Find where the given text appears and provide that cell's center as [X, Y] coordinate. 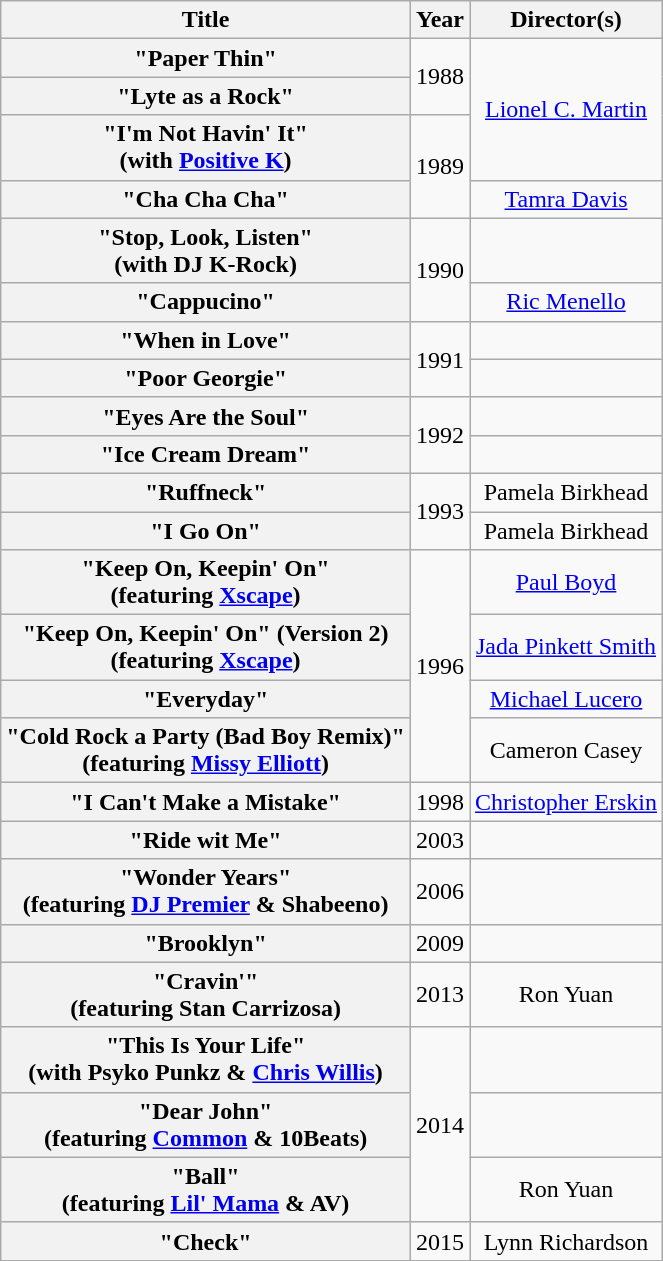
"Poor Georgie" [206, 378]
1991 [440, 359]
"Everyday" [206, 699]
2006 [440, 892]
"Wonder Years"(featuring DJ Premier & Shabeeno) [206, 892]
2015 [440, 1241]
2003 [440, 840]
1989 [440, 166]
"Cravin'" (featuring Stan Carrizosa) [206, 994]
"Eyes Are the Soul" [206, 416]
1996 [440, 666]
"Check" [206, 1241]
1988 [440, 77]
2013 [440, 994]
Lionel C. Martin [566, 110]
Title [206, 20]
"I Can't Make a Mistake" [206, 802]
1993 [440, 511]
"Dear John" (featuring Common & 10Beats) [206, 1124]
"This Is Your Life"(with Psyko Punkz & Chris Willis) [206, 1060]
1992 [440, 435]
"Ruffneck" [206, 492]
"Ride wit Me" [206, 840]
Lynn Richardson [566, 1241]
"Keep On, Keepin' On" (Version 2)(featuring Xscape) [206, 648]
"I'm Not Havin' It"(with Positive K) [206, 148]
"Brooklyn" [206, 943]
"Paper Thin" [206, 58]
"Ice Cream Dream" [206, 454]
Jada Pinkett Smith [566, 648]
"Stop, Look, Listen"(with DJ K-Rock) [206, 250]
"When in Love" [206, 340]
"Lyte as a Rock" [206, 96]
Paul Boyd [566, 582]
"Cha Cha Cha" [206, 199]
1990 [440, 270]
"Keep On, Keepin' On"(featuring Xscape) [206, 582]
2014 [440, 1124]
1998 [440, 802]
"Ball" (featuring Lil' Mama & AV) [206, 1190]
Michael Lucero [566, 699]
"Cappucino" [206, 302]
"Cold Rock a Party (Bad Boy Remix)" (featuring Missy Elliott) [206, 750]
Director(s) [566, 20]
2009 [440, 943]
"I Go On" [206, 531]
Ric Menello [566, 302]
Year [440, 20]
Cameron Casey [566, 750]
Tamra Davis [566, 199]
Christopher Erskin [566, 802]
